Return the (X, Y) coordinate for the center point of the cell that contains the specified text.  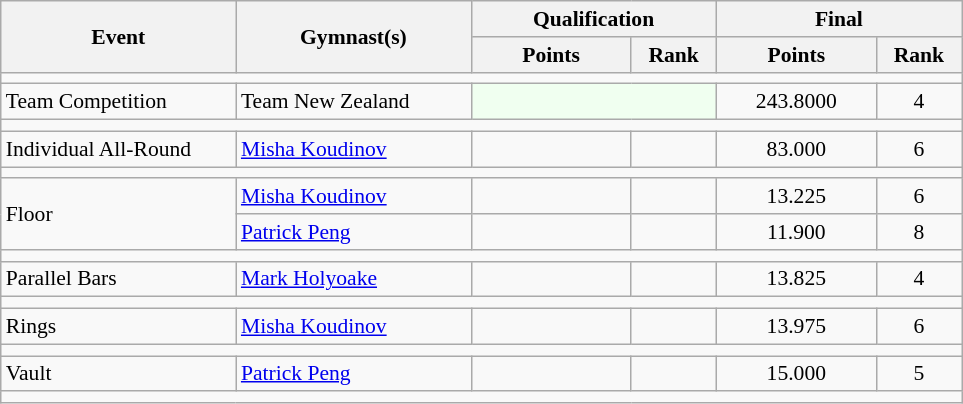
Team New Zealand (354, 102)
Event (118, 36)
Qualification (594, 19)
Parallel Bars (118, 279)
15.000 (796, 374)
5 (918, 374)
Rings (118, 327)
13.975 (796, 327)
8 (918, 232)
Floor (118, 214)
13.825 (796, 279)
Vault (118, 374)
Mark Holyoake (354, 279)
11.900 (796, 232)
Final (838, 19)
Gymnast(s) (354, 36)
13.225 (796, 197)
243.8000 (796, 102)
83.000 (796, 149)
Team Competition (118, 102)
Individual All-Round (118, 149)
